Locate the cell with the specified text and output its [x, y] center coordinate. 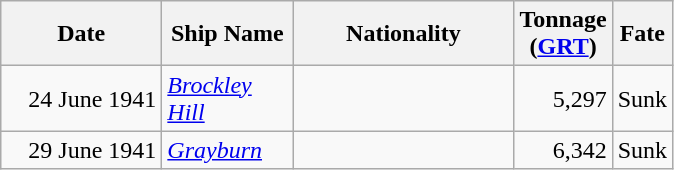
Ship Name [228, 34]
Nationality [404, 34]
Brockley Hill [228, 98]
24 June 1941 [82, 98]
Tonnage (GRT) [563, 34]
5,297 [563, 98]
29 June 1941 [82, 150]
6,342 [563, 150]
Fate [642, 34]
Date [82, 34]
Grayburn [228, 150]
